Identify which cell holds the provided text, then report its [x, y] central coordinate. 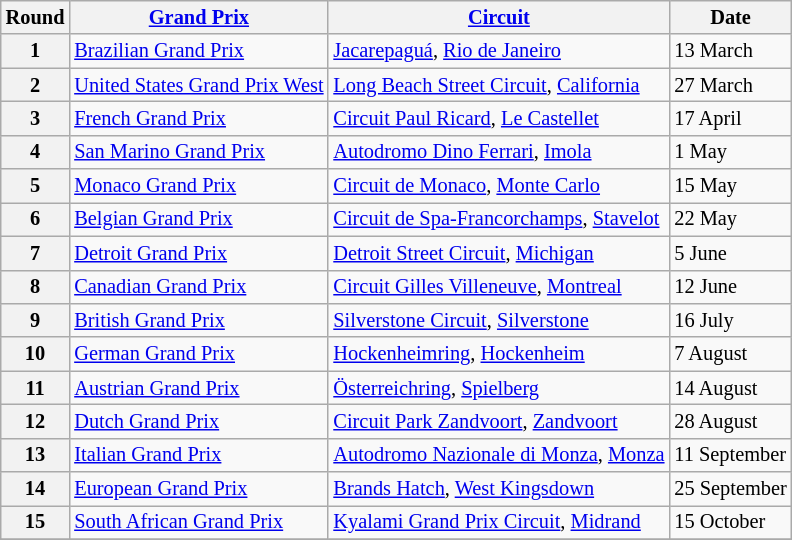
Jacarepaguá, Rio de Janeiro [498, 51]
Circuit Gilles Villeneuve, Montreal [498, 287]
Kyalami Grand Prix Circuit, Midrand [498, 522]
Canadian Grand Prix [198, 287]
9 [36, 320]
16 July [730, 320]
15 May [730, 186]
Round [36, 17]
12 June [730, 287]
Hockenheimring, Hockenheim [498, 354]
Long Beach Street Circuit, California [498, 85]
1 May [730, 152]
22 May [730, 219]
1 [36, 51]
Österreichring, Spielberg [498, 388]
Circuit Park Zandvoort, Zandvoort [498, 421]
13 March [730, 51]
French Grand Prix [198, 118]
7 [36, 253]
European Grand Prix [198, 489]
8 [36, 287]
14 August [730, 388]
Autodromo Dino Ferrari, Imola [498, 152]
Detroit Grand Prix [198, 253]
11 September [730, 455]
San Marino Grand Prix [198, 152]
German Grand Prix [198, 354]
Dutch Grand Prix [198, 421]
Circuit [498, 17]
South African Grand Prix [198, 522]
Circuit de Monaco, Monte Carlo [498, 186]
11 [36, 388]
15 October [730, 522]
7 August [730, 354]
Silverstone Circuit, Silverstone [498, 320]
25 September [730, 489]
2 [36, 85]
13 [36, 455]
Detroit Street Circuit, Michigan [498, 253]
3 [36, 118]
5 June [730, 253]
United States Grand Prix West [198, 85]
5 [36, 186]
28 August [730, 421]
14 [36, 489]
12 [36, 421]
Monaco Grand Prix [198, 186]
Circuit de Spa-Francorchamps, Stavelot [498, 219]
15 [36, 522]
6 [36, 219]
Grand Prix [198, 17]
Date [730, 17]
17 April [730, 118]
Brands Hatch, West Kingsdown [498, 489]
4 [36, 152]
27 March [730, 85]
Italian Grand Prix [198, 455]
Circuit Paul Ricard, Le Castellet [498, 118]
Autodromo Nazionale di Monza, Monza [498, 455]
Austrian Grand Prix [198, 388]
British Grand Prix [198, 320]
Belgian Grand Prix [198, 219]
Brazilian Grand Prix [198, 51]
10 [36, 354]
